Pinpoint the cell where the given text exists, returning its (X, Y) midpoint coordinate. 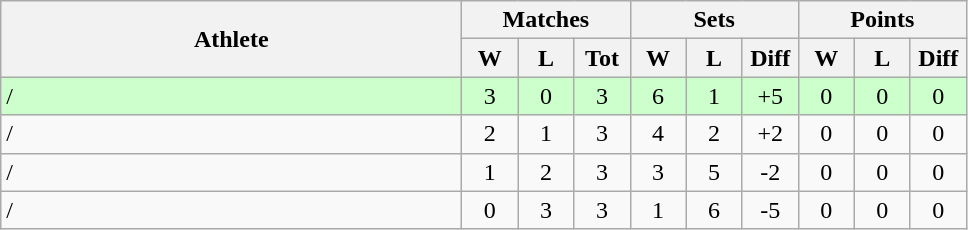
5 (714, 172)
Tot (602, 58)
Athlete (232, 39)
4 (658, 134)
+5 (770, 96)
Matches (546, 20)
-5 (770, 210)
Points (882, 20)
+2 (770, 134)
Sets (714, 20)
-2 (770, 172)
